Pinpoint the cell where the given text exists, returning its [X, Y] midpoint coordinate. 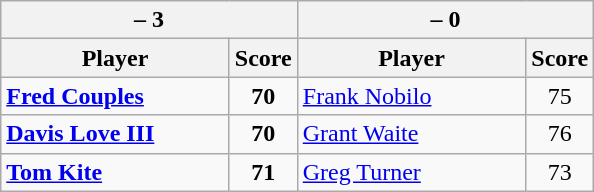
Greg Turner [412, 172]
Fred Couples [116, 96]
Frank Nobilo [412, 96]
73 [560, 172]
Grant Waite [412, 134]
Tom Kite [116, 172]
Davis Love III [116, 134]
71 [263, 172]
– 0 [446, 20]
75 [560, 96]
76 [560, 134]
– 3 [150, 20]
